For the text-containing cell, return its midpoint in [X, Y] coordinate format. 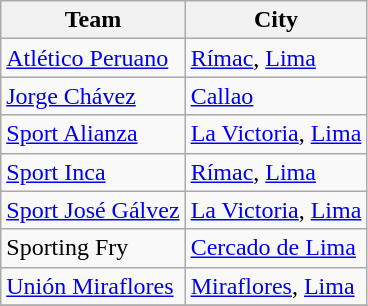
Miraflores, Lima [276, 286]
Sport Alianza [93, 134]
Team [93, 20]
Callao [276, 96]
Jorge Chávez [93, 96]
Sport José Gálvez [93, 210]
Cercado de Lima [276, 248]
Sport Inca [93, 172]
Sporting Fry [93, 248]
Atlético Peruano [93, 58]
City [276, 20]
Unión Miraflores [93, 286]
